Provide the [x, y] coordinate of the cell's center where the given text is located.  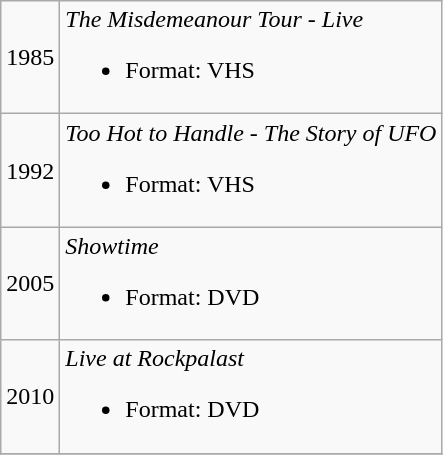
Live at RockpalastFormat: DVD [251, 396]
1992 [30, 170]
1985 [30, 58]
The Misdemeanour Tour - LiveFormat: VHS [251, 58]
ShowtimeFormat: DVD [251, 284]
2005 [30, 284]
2010 [30, 396]
Too Hot to Handle - The Story of UFOFormat: VHS [251, 170]
